Return the [X, Y] coordinate for the center point of the cell that contains the specified text.  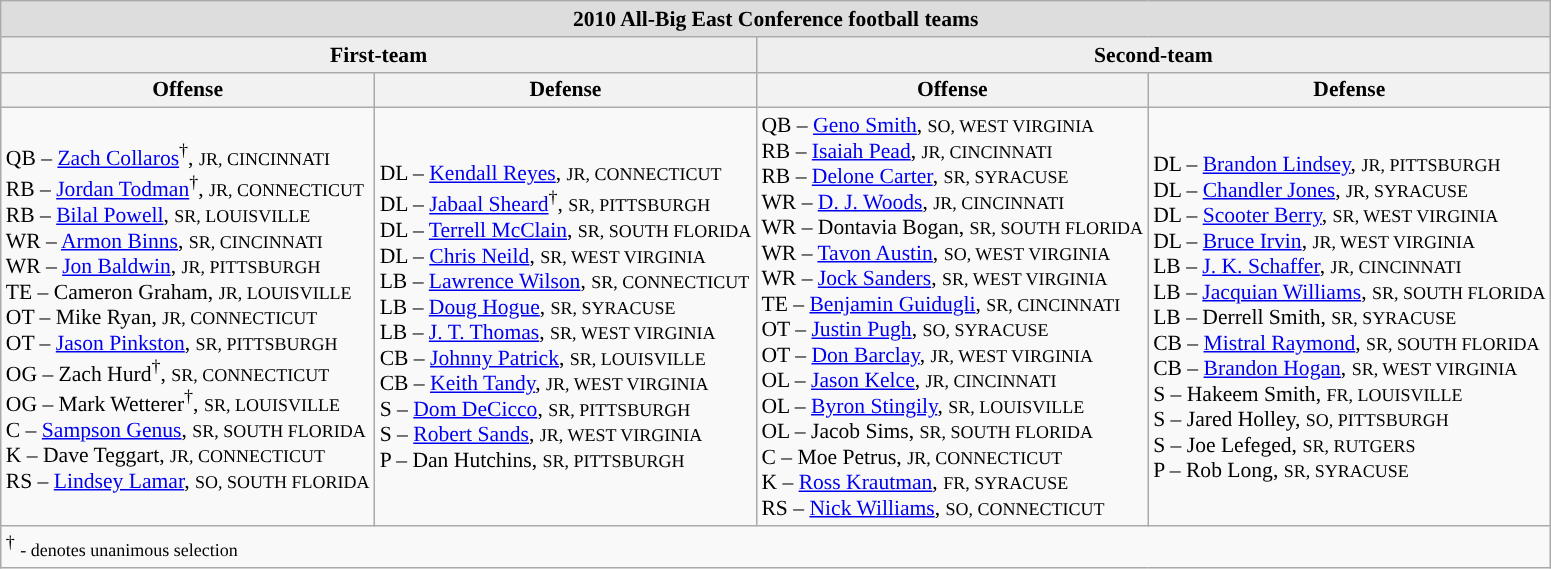
2010 All-Big East Conference football teams [776, 19]
† - denotes unanimous selection [776, 546]
First-team [379, 55]
Second-team [1153, 55]
